Return (X, Y) of the center of cell containing provided text 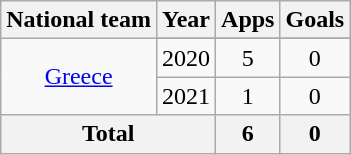
5 (248, 58)
Greece (79, 77)
1 (248, 96)
6 (248, 134)
Apps (248, 20)
National team (79, 20)
Goals (315, 20)
Year (186, 20)
Total (108, 134)
2020 (186, 58)
2021 (186, 96)
